Provide the (X, Y) coordinate of the cell's center where the given text is located.  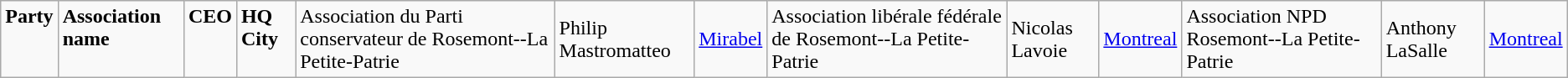
HQ City (266, 39)
Party (29, 39)
Association du Parti conservateur de Rosemont--La Petite-Patrie (426, 39)
Association libérale fédérale de Rosemont--La Petite-Patrie (887, 39)
Anthony LaSalle (1432, 39)
Mirabel (730, 39)
CEO (209, 39)
Nicolas Lavoie (1053, 39)
Association name (121, 39)
Philip Mastromatteo (625, 39)
Association NPD Rosemont--La Petite-Patrie (1282, 39)
